Locate the cell with the specified text and output its [X, Y] center coordinate. 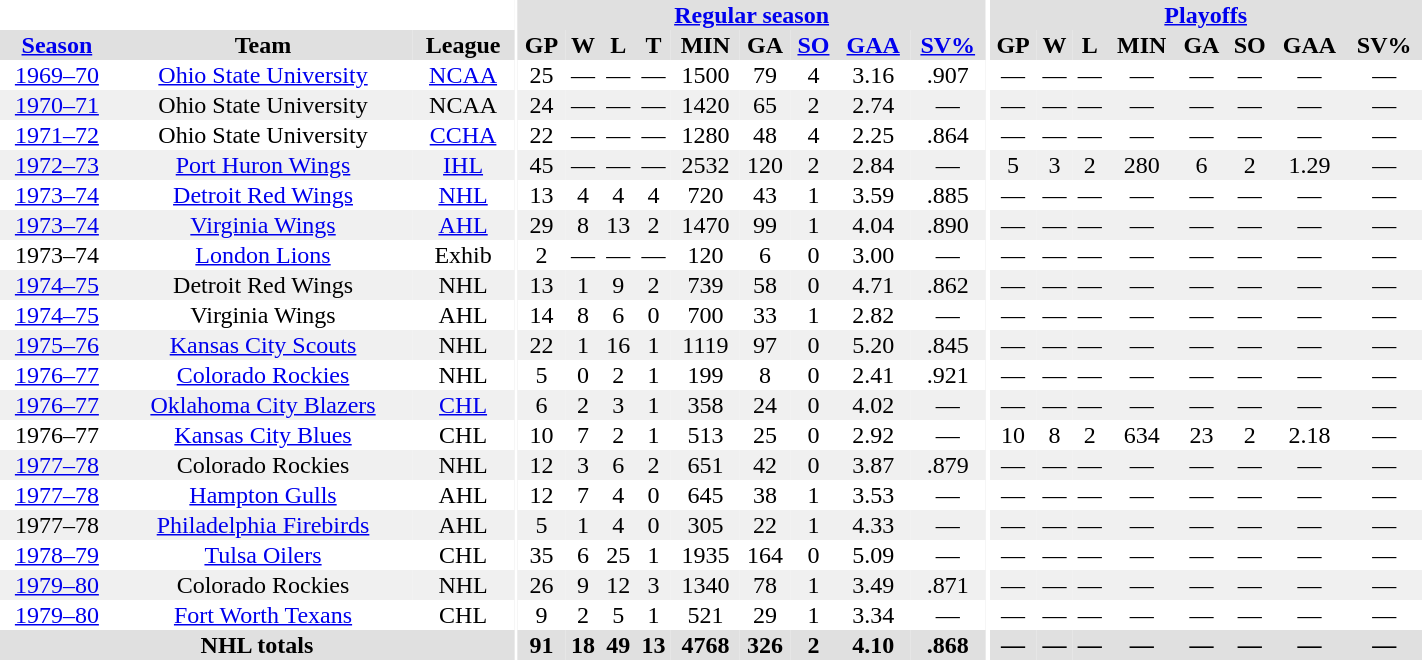
3.49 [873, 585]
Port Huron Wings [264, 165]
2532 [705, 165]
164 [766, 555]
18 [582, 645]
45 [542, 165]
4768 [705, 645]
Kansas City Scouts [264, 345]
26 [542, 585]
1935 [705, 555]
League [463, 45]
1978–79 [57, 555]
97 [766, 345]
521 [705, 615]
3.87 [873, 465]
.862 [948, 285]
43 [766, 195]
4.02 [873, 405]
2.84 [873, 165]
91 [542, 645]
Playoffs [1206, 15]
720 [705, 195]
.885 [948, 195]
2.18 [1310, 435]
3.59 [873, 195]
Kansas City Blues [264, 435]
IHL [463, 165]
.879 [948, 465]
1280 [705, 135]
.864 [948, 135]
79 [766, 75]
4.04 [873, 225]
Team [264, 45]
99 [766, 225]
3.34 [873, 615]
48 [766, 135]
14 [542, 315]
35 [542, 555]
.921 [948, 375]
3.16 [873, 75]
23 [1202, 435]
.868 [948, 645]
513 [705, 435]
.871 [948, 585]
2.92 [873, 435]
2.82 [873, 315]
199 [705, 375]
Fort Worth Texans [264, 615]
305 [705, 525]
358 [705, 405]
.907 [948, 75]
1971–72 [57, 135]
Hampton Gulls [264, 495]
Exhib [463, 255]
65 [766, 105]
4.71 [873, 285]
16 [618, 345]
London Lions [264, 255]
651 [705, 465]
Tulsa Oilers [264, 555]
1119 [705, 345]
645 [705, 495]
1970–71 [57, 105]
1340 [705, 585]
Oklahoma City Blazers [264, 405]
4.33 [873, 525]
5.20 [873, 345]
739 [705, 285]
1500 [705, 75]
1969–70 [57, 75]
1.29 [1310, 165]
58 [766, 285]
5.09 [873, 555]
700 [705, 315]
2.41 [873, 375]
.845 [948, 345]
Philadelphia Firebirds [264, 525]
38 [766, 495]
3.00 [873, 255]
3.53 [873, 495]
1420 [705, 105]
1975–76 [57, 345]
42 [766, 465]
4.10 [873, 645]
T [654, 45]
CCHA [463, 135]
280 [1141, 165]
Regular season [752, 15]
1470 [705, 225]
49 [618, 645]
78 [766, 585]
.890 [948, 225]
NHL totals [257, 645]
634 [1141, 435]
33 [766, 315]
326 [766, 645]
1972–73 [57, 165]
2.74 [873, 105]
2.25 [873, 135]
Season [57, 45]
